Return the (X, Y) coordinate for the center point of the cell that contains the specified text.  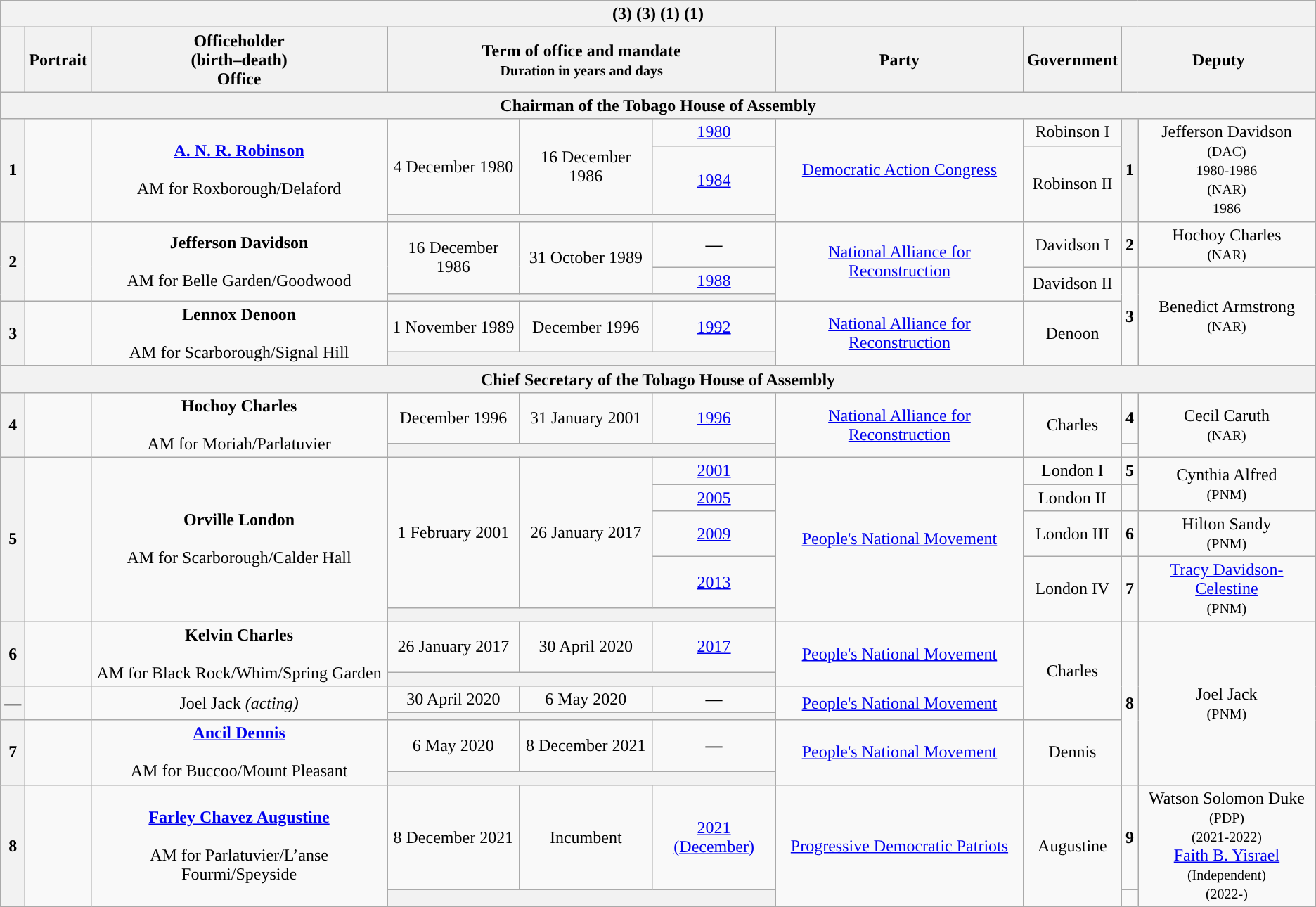
Augustine (1072, 845)
Government (1072, 60)
Robinson I (1072, 132)
Party (900, 60)
Robinson II (1072, 184)
1988 (714, 281)
4 December 1980 (453, 167)
Jefferson Davidson(DAC)1980-1986(NAR)1986 (1227, 170)
Davidson I (1072, 245)
Benedict Armstrong(NAR) (1227, 316)
2005 (714, 497)
2017 (714, 647)
Portrait (58, 60)
Chairman of the Tobago House of Assembly (658, 105)
Chief Secretary of the Tobago House of Assembly (658, 379)
31 January 2001 (586, 418)
1 February 2001 (453, 532)
London I (1072, 470)
1980 (714, 132)
1992 (714, 326)
Hochoy CharlesAM for Moriah/Parlatuvier (239, 425)
Progressive Democratic Patriots (900, 845)
(3) (3) (1) (1) (658, 14)
2021 (December) (714, 837)
London II (1072, 497)
Kelvin CharlesAM for Black Rock/Whim/Spring Garden (239, 654)
1 November 1989 (453, 326)
Deputy (1219, 60)
Jefferson DavidsonAM for Belle Garden/Goodwood (239, 262)
Tracy Davidson-Celestine(PNM) (1227, 589)
Incumbent (586, 837)
Davidson II (1072, 284)
Officeholder(birth–death)Office (239, 60)
London III (1072, 534)
9 (1130, 837)
2013 (714, 582)
1996 (714, 418)
Watson Solomon Duke(PDP)(2021-2022)Faith B. Yisrael(Independent)(2022-) (1227, 845)
Hochoy Charles(NAR) (1227, 245)
Joel Jack(PNM) (1227, 703)
31 October 1989 (586, 257)
2001 (714, 470)
Farley Chavez AugustineAM for Parlatuvier/L’anse Fourmi/Speyside (239, 845)
1984 (714, 180)
Joel Jack (acting) (239, 703)
Orville LondonAM for Scarborough/Calder Hall (239, 539)
Ancil DennisAM for Buccoo/Mount Pleasant (239, 752)
Term of office and mandateDuration in years and days (582, 60)
Hilton Sandy(PNM) (1227, 534)
Cynthia Alfred(PNM) (1227, 484)
2009 (714, 534)
Denoon (1072, 333)
London IV (1072, 589)
Lennox DenoonAM for Scarborough/Signal Hill (239, 333)
Democratic Action Congress (900, 170)
Dennis (1072, 752)
Cecil Caruth(NAR) (1227, 425)
A. N. R. RobinsonAM for Roxborough/Delaford (239, 170)
